From the cell containing the given text, extract its center point as (x, y) coordinate. 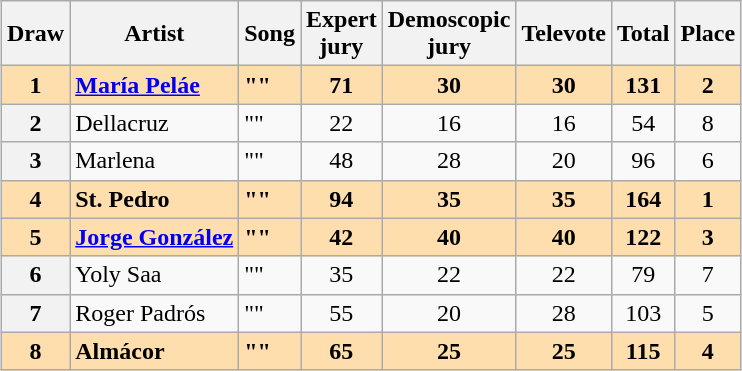
Place (708, 34)
96 (643, 161)
79 (643, 275)
Artist (154, 34)
Roger Padrós (154, 313)
St. Pedro (154, 199)
54 (643, 123)
55 (341, 313)
103 (643, 313)
71 (341, 85)
164 (643, 199)
Expertjury (341, 34)
94 (341, 199)
Dellacruz (154, 123)
Jorge González (154, 237)
115 (643, 351)
Televote (564, 34)
122 (643, 237)
48 (341, 161)
María Peláe (154, 85)
Song (270, 34)
Yoly Saa (154, 275)
Demoscopicjury (449, 34)
Marlena (154, 161)
65 (341, 351)
Almácor (154, 351)
Total (643, 34)
42 (341, 237)
Draw (35, 34)
131 (643, 85)
